Provide the [X, Y] coordinate of the cell's center where the given text is located.  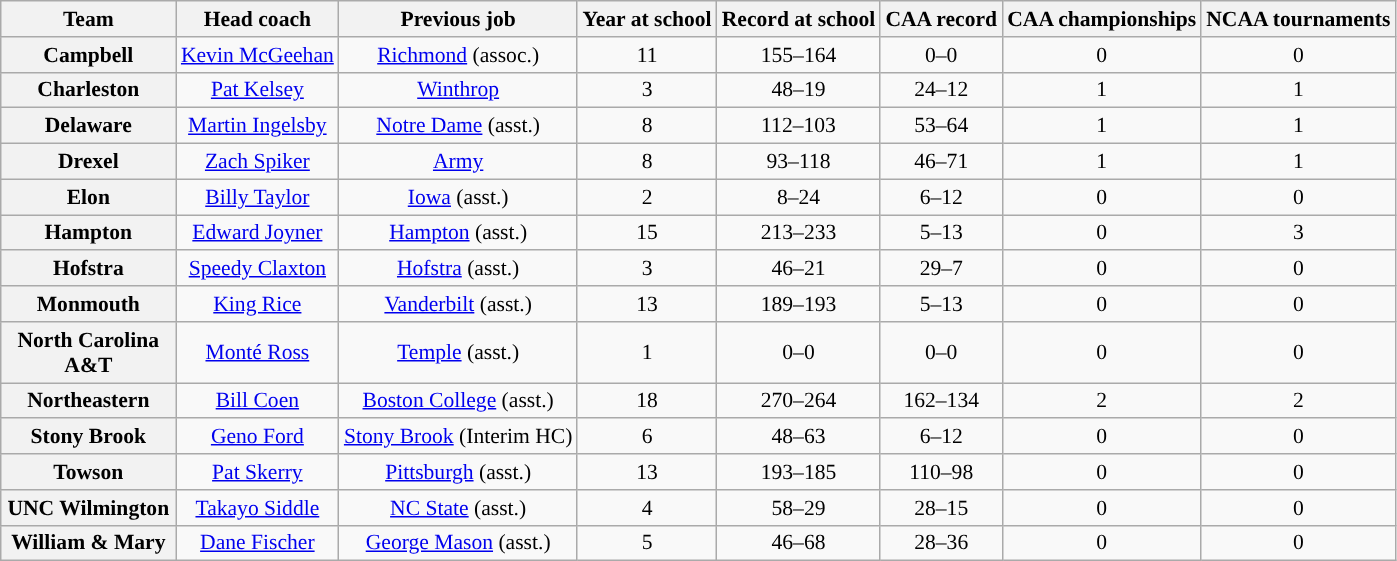
NCAA tournaments [1298, 19]
Hampton [88, 233]
Takayo Siddle [258, 508]
Stony Brook [88, 437]
4 [646, 508]
William & Mary [88, 543]
Temple (asst.) [458, 352]
NC State (asst.) [458, 508]
46–68 [799, 543]
Year at school [646, 19]
Winthrop [458, 90]
162–134 [941, 401]
Charleston [88, 90]
Elon [88, 197]
189–193 [799, 304]
UNC Wilmington [88, 508]
Notre Dame (asst.) [458, 126]
Pittsburgh (asst.) [458, 472]
Army [458, 162]
193–185 [799, 472]
48–63 [799, 437]
Kevin McGeehan [258, 55]
Hofstra (asst.) [458, 269]
North Carolina A&T [88, 352]
Towson [88, 472]
110–98 [941, 472]
213–233 [799, 233]
Previous job [458, 19]
5 [646, 543]
Boston College (asst.) [458, 401]
112–103 [799, 126]
Team [88, 19]
Pat Kelsey [258, 90]
CAA championships [1102, 19]
6 [646, 437]
Head coach [258, 19]
93–118 [799, 162]
270–264 [799, 401]
Dane Fischer [258, 543]
Hampton (asst.) [458, 233]
Bill Coen [258, 401]
24–12 [941, 90]
53–64 [941, 126]
46–71 [941, 162]
Campbell [88, 55]
28–36 [941, 543]
29–7 [941, 269]
Pat Skerry [258, 472]
Hofstra [88, 269]
Iowa (asst.) [458, 197]
58–29 [799, 508]
Vanderbilt (asst.) [458, 304]
28–15 [941, 508]
Drexel [88, 162]
Geno Ford [258, 437]
Martin Ingelsby [258, 126]
15 [646, 233]
18 [646, 401]
Speedy Claxton [258, 269]
CAA record [941, 19]
Monmouth [88, 304]
8–24 [799, 197]
46–21 [799, 269]
Monté Ross [258, 352]
Northeastern [88, 401]
Billy Taylor [258, 197]
155–164 [799, 55]
Delaware [88, 126]
George Mason (asst.) [458, 543]
Richmond (assoc.) [458, 55]
Edward Joyner [258, 233]
Record at school [799, 19]
48–19 [799, 90]
Stony Brook (Interim HC) [458, 437]
11 [646, 55]
King Rice [258, 304]
Zach Spiker [258, 162]
